Locate the cell with the specified text and output its (x, y) center coordinate. 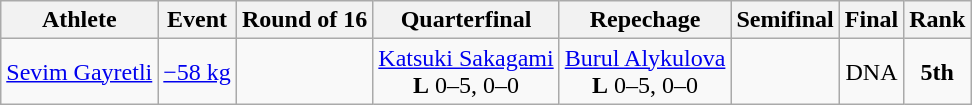
Rank (938, 20)
−58 kg (198, 72)
Event (198, 20)
Quarterfinal (466, 20)
DNA (871, 72)
Athlete (80, 20)
Final (871, 20)
5th (938, 72)
Repechage (645, 20)
Katsuki SakagamiL 0–5, 0–0 (466, 72)
Burul AlykulovaL 0–5, 0–0 (645, 72)
Round of 16 (304, 20)
Semifinal (785, 20)
Sevim Gayretli (80, 72)
